Pinpoint the cell where the given text exists, returning its [x, y] midpoint coordinate. 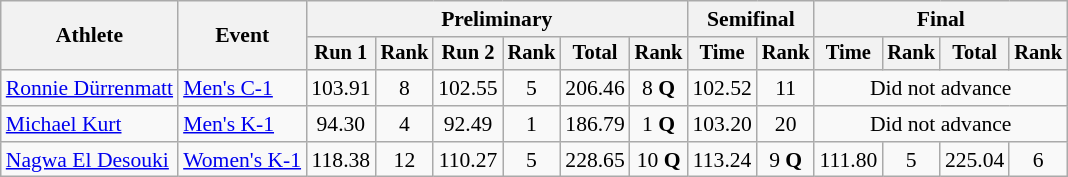
Michael Kurt [90, 124]
20 [786, 124]
Semifinal [750, 19]
Final [940, 19]
186.79 [594, 124]
Ronnie Dürrenmatt [90, 88]
Athlete [90, 36]
Event [242, 36]
11 [786, 88]
1 [532, 124]
Run 2 [468, 54]
8 Q [659, 88]
Men's C-1 [242, 88]
Men's K-1 [242, 124]
103.91 [340, 88]
102.55 [468, 88]
1 Q [659, 124]
103.20 [722, 124]
206.46 [594, 88]
92.49 [468, 124]
4 [405, 124]
94.30 [340, 124]
Preliminary [496, 19]
102.52 [722, 88]
5 [532, 88]
Run 1 [340, 54]
8 [405, 88]
